Pinpoint the cell where the given text exists, returning its (X, Y) midpoint coordinate. 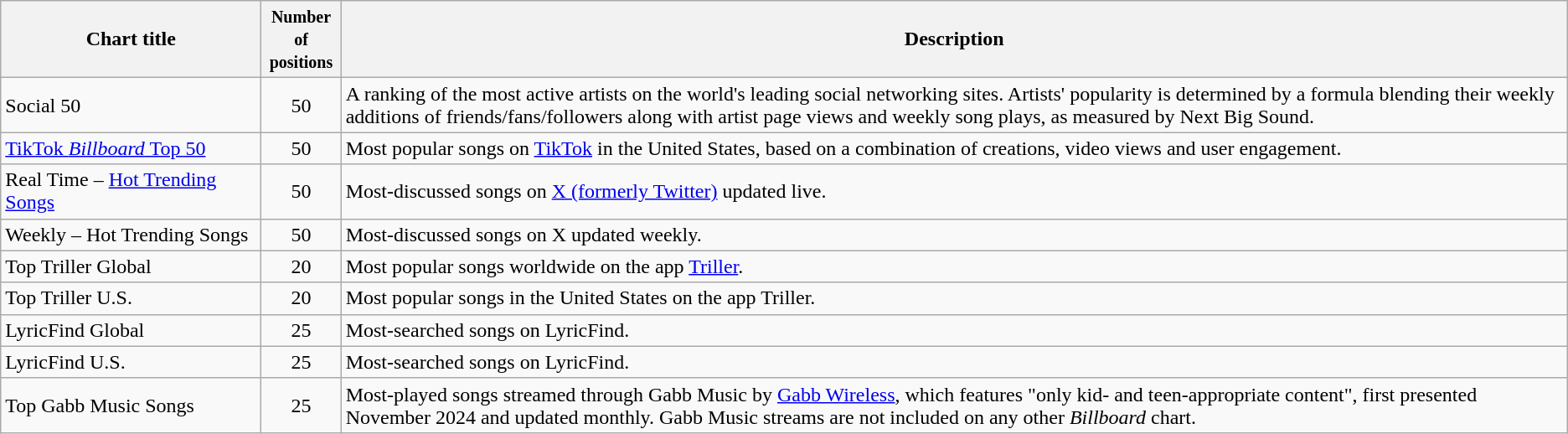
LyricFind U.S. (131, 362)
Description (954, 39)
TikTok Billboard Top 50 (131, 148)
Number ofpositions (302, 39)
Most popular songs on TikTok in the United States, based on a combination of creations, video views and user engagement. (954, 148)
Most popular songs worldwide on the app Triller. (954, 266)
Real Time – Hot Trending Songs (131, 191)
Most popular songs in the United States on the app Triller. (954, 298)
Social 50 (131, 106)
Chart title (131, 39)
Weekly – Hot Trending Songs (131, 235)
Top Triller Global (131, 266)
Top Triller U.S. (131, 298)
Most-discussed songs on X (formerly Twitter) updated live. (954, 191)
LyricFind Global (131, 330)
Top Gabb Music Songs (131, 406)
Most-discussed songs on X updated weekly. (954, 235)
